Determine the (X, Y) coordinate at the center of the cell enclosing the given text.  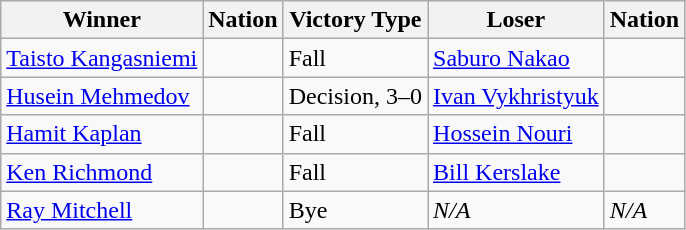
Loser (516, 20)
Victory Type (355, 20)
Ivan Vykhristyuk (516, 96)
Decision, 3–0 (355, 96)
Bill Kerslake (516, 172)
Bye (355, 210)
Hamit Kaplan (102, 134)
Husein Mehmedov (102, 96)
Ken Richmond (102, 172)
Taisto Kangasniemi (102, 58)
Ray Mitchell (102, 210)
Saburo Nakao (516, 58)
Winner (102, 20)
Hossein Nouri (516, 134)
